From the cell containing the given text, extract its center point as (x, y) coordinate. 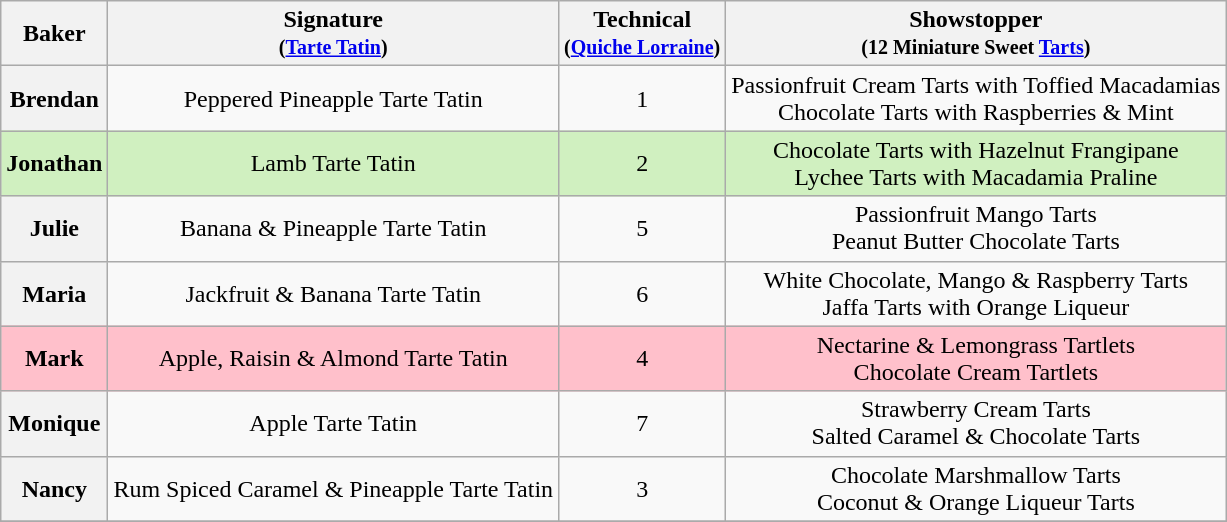
Rum Spiced Caramel & Pineapple Tarte Tatin (334, 488)
Brendan (54, 98)
Peppered Pineapple Tarte Tatin (334, 98)
Passionfruit Cream Tarts with Toffied MacadamiasChocolate Tarts with Raspberries & Mint (976, 98)
Julie (54, 228)
Jonathan (54, 164)
Showstopper(12 Miniature Sweet Tarts) (976, 34)
White Chocolate, Mango & Raspberry TartsJaffa Tarts with Orange Liqueur (976, 294)
Mark (54, 358)
1 (642, 98)
Lamb Tarte Tatin (334, 164)
Chocolate Tarts with Hazelnut FrangipaneLychee Tarts with Macadamia Praline (976, 164)
Maria (54, 294)
Jackfruit & Banana Tarte Tatin (334, 294)
6 (642, 294)
Nectarine & Lemongrass TartletsChocolate Cream Tartlets (976, 358)
Banana & Pineapple Tarte Tatin (334, 228)
5 (642, 228)
Baker (54, 34)
Apple Tarte Tatin (334, 424)
Monique (54, 424)
Chocolate Marshmallow TartsCoconut & Orange Liqueur Tarts (976, 488)
4 (642, 358)
7 (642, 424)
Signature(Tarte Tatin) (334, 34)
Passionfruit Mango TartsPeanut Butter Chocolate Tarts (976, 228)
Strawberry Cream TartsSalted Caramel & Chocolate Tarts (976, 424)
3 (642, 488)
Apple, Raisin & Almond Tarte Tatin (334, 358)
Technical(Quiche Lorraine) (642, 34)
Nancy (54, 488)
2 (642, 164)
